Output the [X, Y] coordinate of the center of the cell containing the given text.  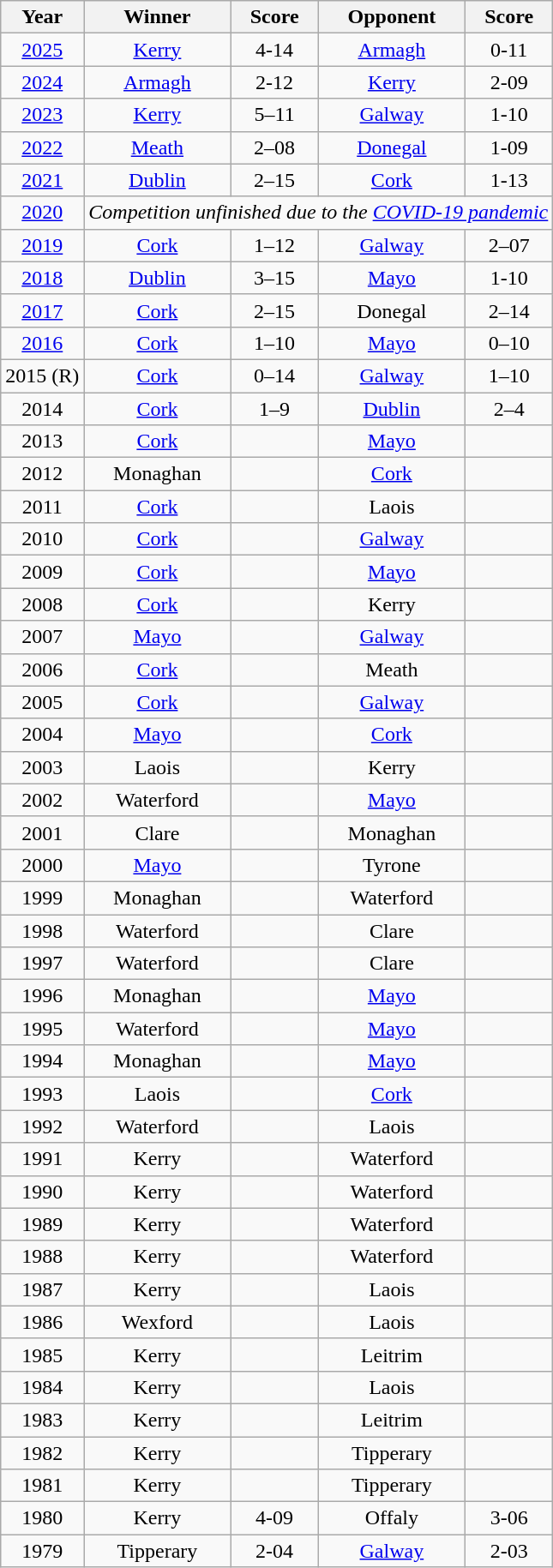
2010 [43, 539]
1998 [43, 930]
2021 [43, 180]
1981 [43, 1486]
2007 [43, 637]
1999 [43, 898]
2018 [43, 278]
Winner [158, 17]
1992 [43, 1126]
Competition unfinished due to the COVID-19 pandemic [319, 213]
2011 [43, 507]
1997 [43, 964]
4-09 [274, 1518]
3-06 [508, 1518]
2001 [43, 832]
2015 (R) [43, 375]
1–9 [274, 409]
1989 [43, 1224]
2022 [43, 147]
1987 [43, 1289]
1994 [43, 1061]
1983 [43, 1420]
1–12 [274, 245]
4-14 [274, 50]
0-11 [508, 50]
2-03 [508, 1551]
1979 [43, 1551]
2003 [43, 767]
2006 [43, 670]
Year [43, 17]
2013 [43, 442]
2005 [43, 702]
2–07 [508, 245]
0–14 [274, 375]
2004 [43, 735]
2009 [43, 572]
1996 [43, 996]
2020 [43, 213]
2012 [43, 474]
1991 [43, 1159]
1995 [43, 1029]
5–11 [274, 115]
2008 [43, 604]
Tyrone [391, 865]
1993 [43, 1094]
1-13 [508, 180]
1982 [43, 1453]
2019 [43, 245]
2002 [43, 800]
1984 [43, 1387]
2017 [43, 310]
2–4 [508, 409]
Opponent [391, 17]
2025 [43, 50]
2023 [43, 115]
1985 [43, 1355]
2014 [43, 409]
1986 [43, 1322]
2-09 [508, 82]
2–08 [274, 147]
1-09 [508, 147]
2000 [43, 865]
1990 [43, 1192]
2-12 [274, 82]
Offaly [391, 1518]
2024 [43, 82]
1988 [43, 1257]
3–15 [274, 278]
1980 [43, 1518]
2016 [43, 343]
0–10 [508, 343]
Wexford [158, 1322]
2–14 [508, 310]
2-04 [274, 1551]
